Scan for the cell matching the given text and deliver its [x, y] coordinate at center. 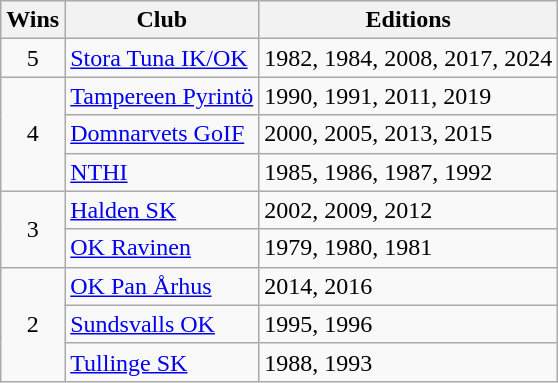
Stora Tuna IK/OK [162, 58]
OK Pan Århus [162, 286]
1979, 1980, 1981 [408, 248]
Club [162, 20]
Halden SK [162, 210]
1985, 1986, 1987, 1992 [408, 172]
4 [33, 134]
2002, 2009, 2012 [408, 210]
3 [33, 229]
2 [33, 324]
Wins [33, 20]
1995, 1996 [408, 324]
2014, 2016 [408, 286]
OK Ravinen [162, 248]
1982, 1984, 2008, 2017, 2024 [408, 58]
Editions [408, 20]
Tampereen Pyrintö [162, 96]
Sundsvalls OK [162, 324]
Tullinge SK [162, 362]
1988, 1993 [408, 362]
Domnarvets GoIF [162, 134]
5 [33, 58]
2000, 2005, 2013, 2015 [408, 134]
NTHI [162, 172]
1990, 1991, 2011, 2019 [408, 96]
